Locate the cell with the specified text and output its [X, Y] center coordinate. 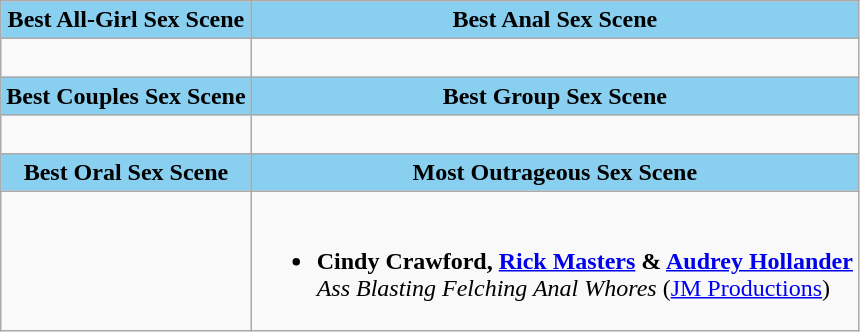
Cindy Crawford, Rick Masters & Audrey HollanderAss Blasting Felching Anal Whores (JM Productions) [554, 261]
Best All-Girl Sex Scene [126, 20]
Best Couples Sex Scene [126, 96]
Best Oral Sex Scene [126, 172]
Best Group Sex Scene [554, 96]
Best Anal Sex Scene [554, 20]
Most Outrageous Sex Scene [554, 172]
